Output the (x, y) coordinate of the center of the cell containing the given text.  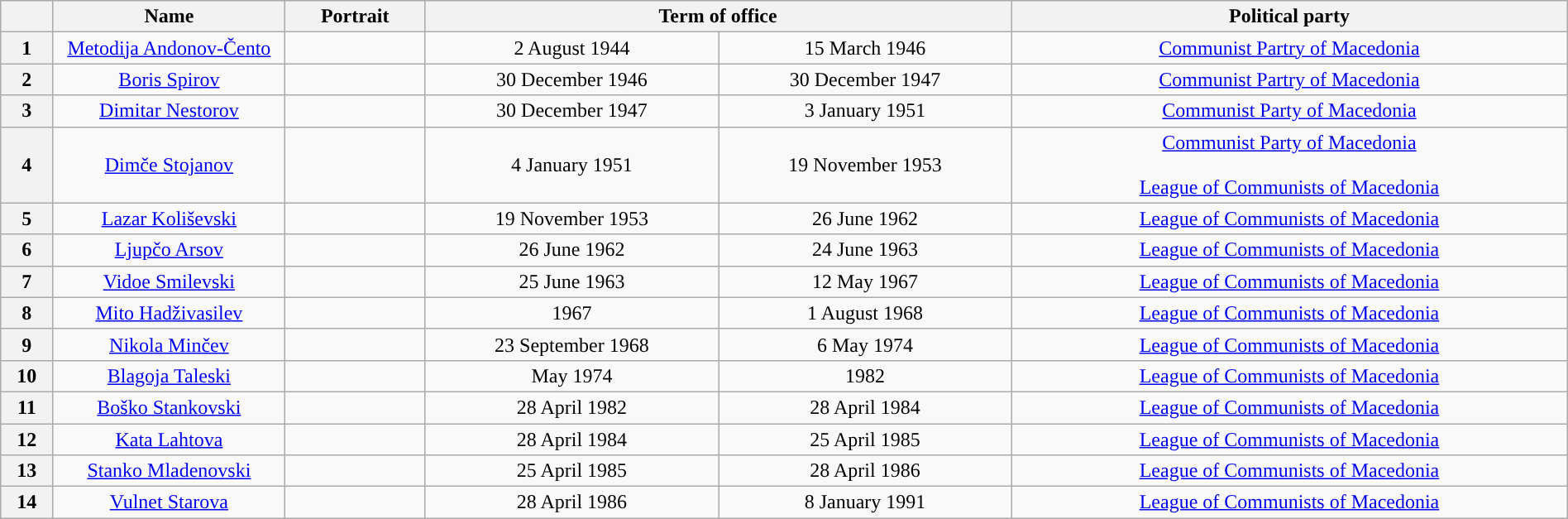
Boško Stankovski (169, 407)
Nikola Minčev (169, 344)
Boris Spirov (169, 79)
Lazar Koliševski (169, 219)
3 (26, 111)
Term of office (718, 17)
25 June 1963 (571, 281)
3 January 1951 (865, 111)
24 June 1963 (865, 250)
Dimče Stojanov (169, 165)
Communist Party of Macedonia (1290, 111)
Metodija Andonov-Čento (169, 48)
9 (26, 344)
2 August 1944 (571, 48)
Ljupčo Arsov (169, 250)
14 (26, 502)
Blagoja Taleski (169, 376)
12 (26, 440)
Vidoe Smilevski (169, 281)
May 1974 (571, 376)
1 August 1968 (865, 313)
6 May 1974 (865, 344)
11 (26, 407)
Vulnet Starova (169, 502)
23 September 1968 (571, 344)
30 December 1946 (571, 79)
7 (26, 281)
Portrait (356, 17)
28 April 1982 (571, 407)
Kata Lahtova (169, 440)
2 (26, 79)
Political party (1290, 17)
1982 (865, 376)
1967 (571, 313)
8 January 1991 (865, 502)
15 March 1946 (865, 48)
8 (26, 313)
Dimitar Nestorov (169, 111)
12 May 1967 (865, 281)
6 (26, 250)
13 (26, 471)
1 (26, 48)
Mito Hadživasilev (169, 313)
10 (26, 376)
4 (26, 165)
Stanko Mladenovski (169, 471)
5 (26, 219)
Name (169, 17)
4 January 1951 (571, 165)
Communist Party of MacedoniaLeague of Communists of Macedonia (1290, 165)
